Identify which cell holds the provided text, then report its [x, y] central coordinate. 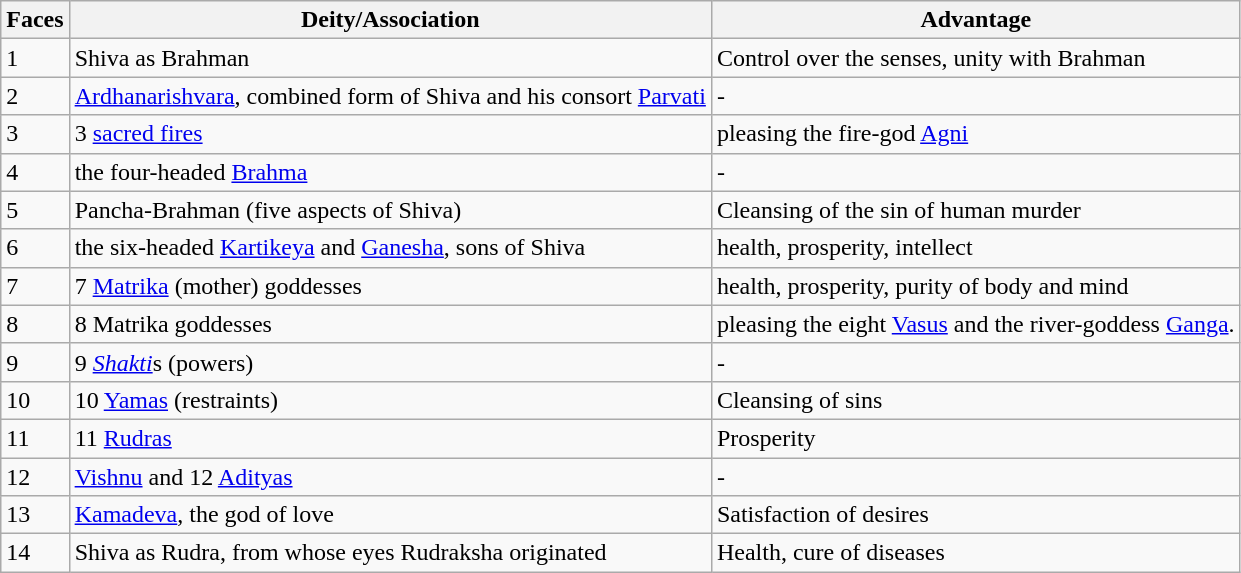
Health, cure of diseases [976, 553]
Satisfaction of desires [976, 515]
health, prosperity, purity of body and mind [976, 286]
4 [35, 172]
3 sacred fires [390, 134]
8 [35, 324]
pleasing the eight Vasus and the river-goddess Ganga. [976, 324]
13 [35, 515]
8 Matrika goddesses [390, 324]
7 [35, 286]
Prosperity [976, 438]
1 [35, 58]
2 [35, 96]
Faces [35, 20]
pleasing the fire-god Agni [976, 134]
Advantage [976, 20]
10 [35, 400]
9 [35, 362]
health, prosperity, intellect [976, 248]
10 Yamas (restraints) [390, 400]
6 [35, 248]
9 Shaktis (powers) [390, 362]
the six-headed Kartikeya and Ganesha, sons of Shiva [390, 248]
Cleansing of the sin of human murder [976, 210]
11 [35, 438]
3 [35, 134]
5 [35, 210]
Pancha-Brahman (five aspects of Shiva) [390, 210]
11 Rudras [390, 438]
14 [35, 553]
Vishnu and 12 Adityas [390, 477]
Deity/Association [390, 20]
the four-headed Brahma [390, 172]
12 [35, 477]
Control over the senses, unity with Brahman [976, 58]
7 Matrika (mother) goddesses [390, 286]
Shiva as Brahman [390, 58]
Cleansing of sins [976, 400]
Shiva as Rudra, from whose eyes Rudraksha originated [390, 553]
Ardhanarishvara, combined form of Shiva and his consort Parvati [390, 96]
Kamadeva, the god of love [390, 515]
